Output the [x, y] coordinate of the center of the cell containing the given text.  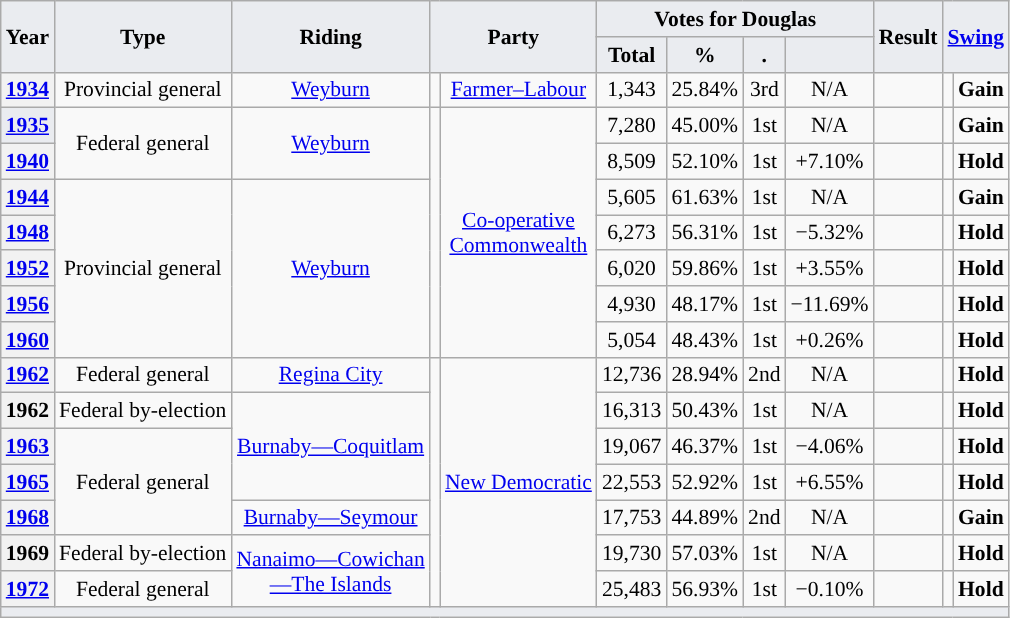
Co-operativeCommonwealth [518, 232]
Swing [976, 36]
1969 [28, 554]
19,730 [632, 554]
1968 [28, 518]
Votes for Douglas [736, 19]
+6.55% [830, 482]
5,605 [632, 197]
1940 [28, 162]
48.43% [704, 340]
52.92% [704, 482]
% [704, 55]
19,067 [632, 447]
22,553 [632, 482]
Farmer–Labour [518, 90]
12,736 [632, 375]
7,280 [632, 126]
Party [514, 36]
28.94% [704, 375]
17,753 [632, 518]
8,509 [632, 162]
Nanaimo—Cowichan—The Islands [330, 572]
46.37% [704, 447]
57.03% [704, 554]
56.93% [704, 589]
−4.06% [830, 447]
1952 [28, 269]
Type [142, 36]
5,054 [632, 340]
−11.69% [830, 304]
Regina City [330, 375]
+0.26% [830, 340]
. [764, 55]
6,273 [632, 233]
6,020 [632, 269]
Burnaby—Coquitlam [330, 446]
61.63% [704, 197]
45.00% [704, 126]
56.31% [704, 233]
Result [908, 36]
1963 [28, 447]
Year [28, 36]
25.84% [704, 90]
16,313 [632, 411]
1960 [28, 340]
1934 [28, 90]
4,930 [632, 304]
1944 [28, 197]
+3.55% [830, 269]
+7.10% [830, 162]
52.10% [704, 162]
−0.10% [830, 589]
1972 [28, 589]
48.17% [704, 304]
Riding [330, 36]
1,343 [632, 90]
3rd [764, 90]
New Democratic [518, 482]
Total [632, 55]
Burnaby—Seymour [330, 518]
44.89% [704, 518]
1948 [28, 233]
1965 [28, 482]
59.86% [704, 269]
−5.32% [830, 233]
50.43% [704, 411]
1956 [28, 304]
25,483 [632, 589]
1935 [28, 126]
